Locate the cell with the specified text and output its [X, Y] center coordinate. 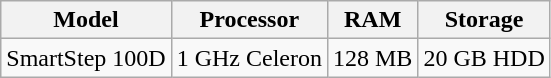
RAM [372, 20]
128 MB [372, 58]
Storage [484, 20]
Model [86, 20]
Processor [249, 20]
SmartStep 100D [86, 58]
1 GHz Celeron [249, 58]
20 GB HDD [484, 58]
